Find where the given text appears and provide that cell's center as (x, y) coordinate. 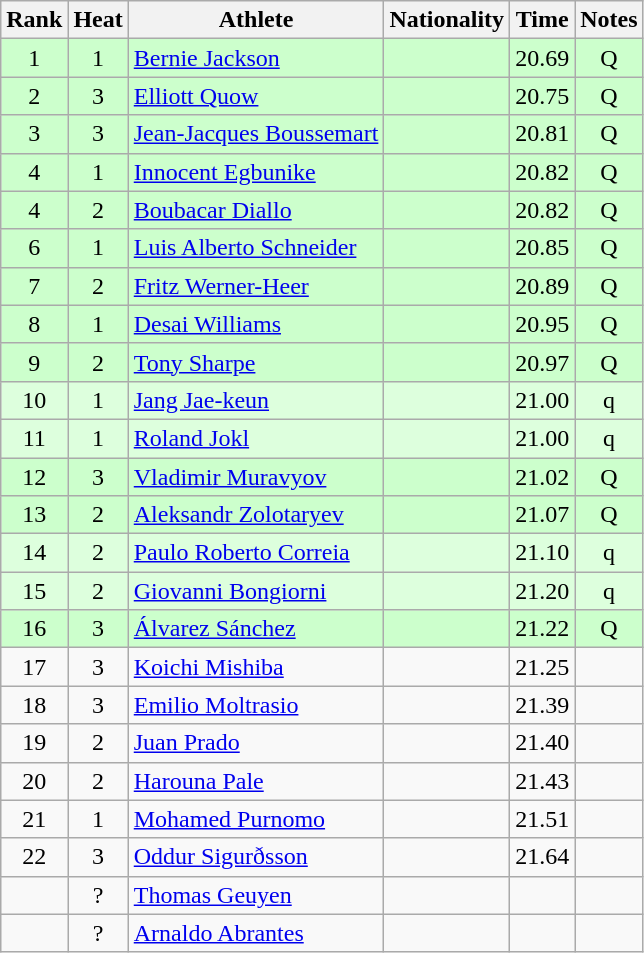
Innocent Egbunike (256, 172)
Tony Sharpe (256, 362)
Desai Williams (256, 324)
Notes (609, 20)
17 (34, 667)
21.10 (542, 553)
Bernie Jackson (256, 58)
20.85 (542, 248)
21 (34, 819)
Fritz Werner-Heer (256, 286)
20.95 (542, 324)
21.25 (542, 667)
15 (34, 591)
Harouna Pale (256, 781)
Aleksandr Zolotaryev (256, 515)
Jean-Jacques Boussemart (256, 134)
19 (34, 743)
Álvarez Sánchez (256, 629)
14 (34, 553)
Koichi Mishiba (256, 667)
20.81 (542, 134)
21.40 (542, 743)
21.39 (542, 705)
20 (34, 781)
9 (34, 362)
Juan Prado (256, 743)
21.22 (542, 629)
20.75 (542, 96)
Roland Jokl (256, 438)
12 (34, 477)
10 (34, 400)
22 (34, 857)
Giovanni Bongiorni (256, 591)
Time (542, 20)
Elliott Quow (256, 96)
20.69 (542, 58)
13 (34, 515)
Luis Alberto Schneider (256, 248)
21.64 (542, 857)
Jang Jae-keun (256, 400)
21.20 (542, 591)
Thomas Geuyen (256, 895)
Nationality (447, 20)
Oddur Sigurðsson (256, 857)
Boubacar Diallo (256, 210)
21.02 (542, 477)
Rank (34, 20)
Athlete (256, 20)
20.89 (542, 286)
Vladimir Muravyov (256, 477)
18 (34, 705)
20.97 (542, 362)
7 (34, 286)
21.43 (542, 781)
6 (34, 248)
16 (34, 629)
Mohamed Purnomo (256, 819)
8 (34, 324)
21.07 (542, 515)
Arnaldo Abrantes (256, 933)
Emilio Moltrasio (256, 705)
21.51 (542, 819)
Paulo Roberto Correia (256, 553)
11 (34, 438)
Heat (98, 20)
